Search for the cell housing the specified text and yield its [x, y] center coordinate. 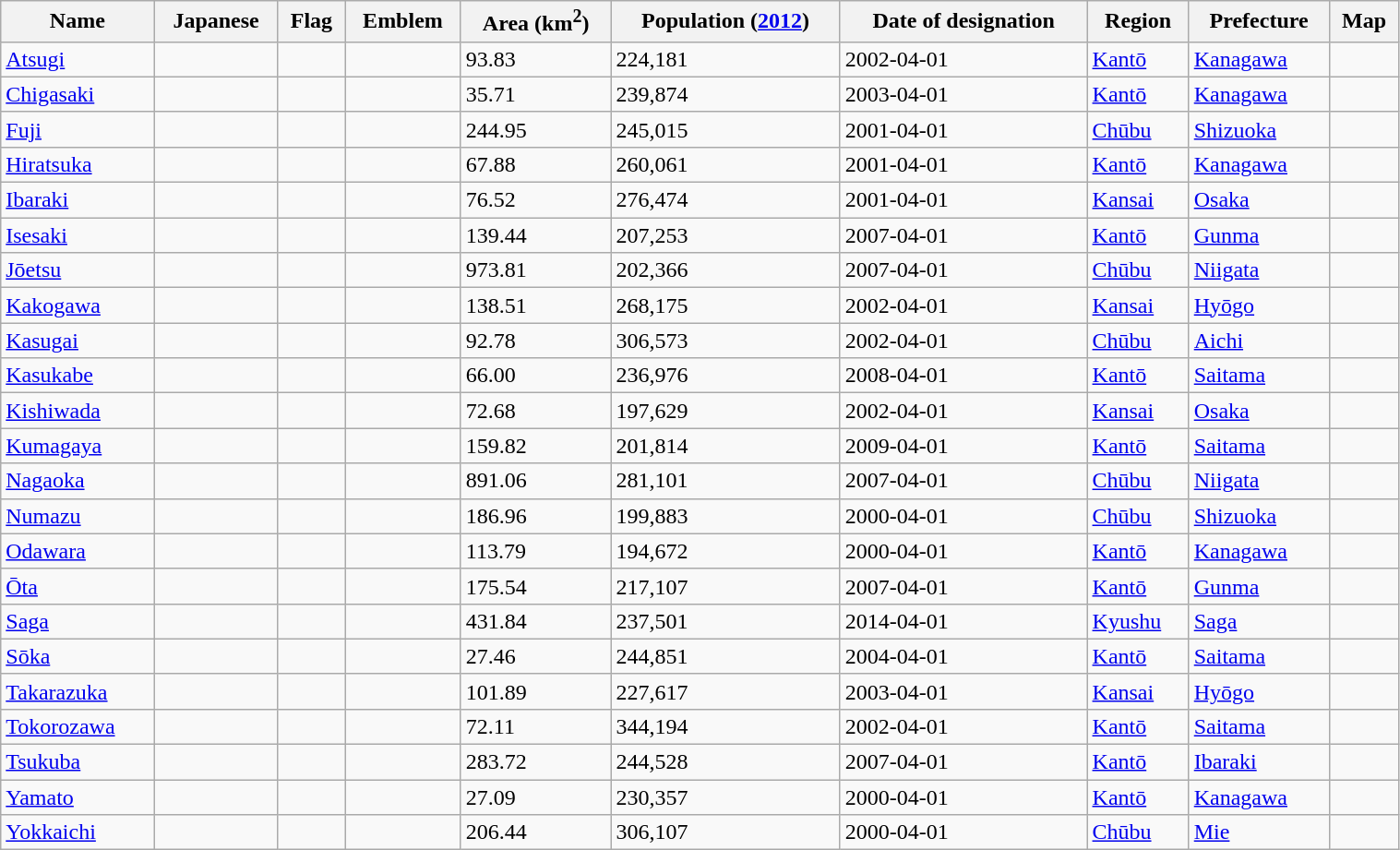
2009-04-01 [963, 446]
245,015 [725, 129]
Kasukabe [78, 376]
230,357 [725, 797]
283.72 [535, 762]
Kakogawa [78, 305]
Area (km2) [535, 22]
138.51 [535, 305]
224,181 [725, 59]
Jōetsu [78, 270]
Japanese [216, 22]
Mie [1259, 832]
201,814 [725, 446]
Atsugi [78, 59]
72.11 [535, 726]
Isesaki [78, 235]
244,851 [725, 656]
67.88 [535, 164]
76.52 [535, 200]
175.54 [535, 586]
2014-04-01 [963, 621]
101.89 [535, 691]
Emblem [403, 22]
268,175 [725, 305]
Odawara [78, 551]
Nagaoka [78, 481]
202,366 [725, 270]
139.44 [535, 235]
2004-04-01 [963, 656]
431.84 [535, 621]
2008-04-01 [963, 376]
239,874 [725, 94]
Region [1138, 22]
194,672 [725, 551]
159.82 [535, 446]
Kyushu [1138, 621]
186.96 [535, 516]
276,474 [725, 200]
199,883 [725, 516]
197,629 [725, 411]
Tokorozawa [78, 726]
281,101 [725, 481]
113.79 [535, 551]
27.46 [535, 656]
Name [78, 22]
306,107 [725, 832]
Kasugai [78, 341]
Yokkaichi [78, 832]
Flag [311, 22]
237,501 [725, 621]
Kumagaya [78, 446]
27.09 [535, 797]
217,107 [725, 586]
Map [1364, 22]
Aichi [1259, 341]
93.83 [535, 59]
Hiratsuka [78, 164]
Population (2012) [725, 22]
Kishiwada [78, 411]
236,976 [725, 376]
244,528 [725, 762]
35.71 [535, 94]
Ōta [78, 586]
Yamato [78, 797]
Takarazuka [78, 691]
Fuji [78, 129]
Sōka [78, 656]
973.81 [535, 270]
92.78 [535, 341]
72.68 [535, 411]
207,253 [725, 235]
Numazu [78, 516]
260,061 [725, 164]
891.06 [535, 481]
Chigasaki [78, 94]
227,617 [725, 691]
Date of designation [963, 22]
206.44 [535, 832]
244.95 [535, 129]
Prefecture [1259, 22]
344,194 [725, 726]
306,573 [725, 341]
66.00 [535, 376]
Tsukuba [78, 762]
